Detect which cell encompasses the target text, then output its [x, y] center coordinate. 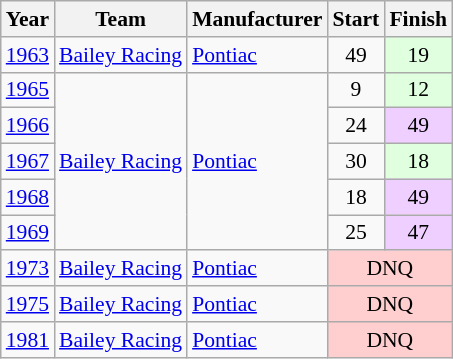
Start [356, 19]
24 [356, 126]
1963 [28, 55]
1969 [28, 233]
25 [356, 233]
1973 [28, 269]
12 [418, 90]
Year [28, 19]
30 [356, 162]
1975 [28, 304]
19 [418, 55]
9 [356, 90]
Finish [418, 19]
Team [120, 19]
1965 [28, 90]
1966 [28, 126]
1981 [28, 340]
Manufacturer [257, 19]
1968 [28, 197]
1967 [28, 162]
47 [418, 233]
